Locate the cell with the specified text and output its [X, Y] center coordinate. 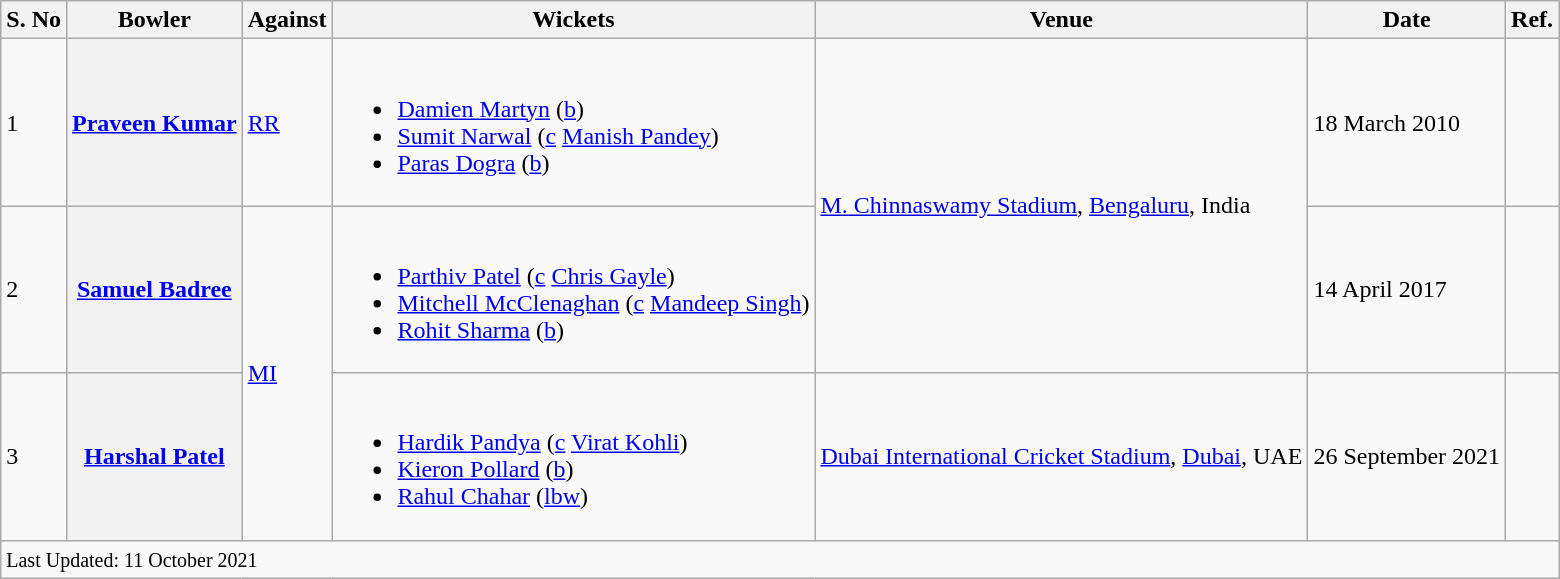
Parthiv Patel (c Chris Gayle)Mitchell McClenaghan (c Mandeep Singh)Rohit Sharma (b) [574, 290]
3 [34, 456]
18 March 2010 [1407, 122]
Last Updated: 11 October 2021 [780, 559]
1 [34, 122]
Hardik Pandya (c Virat Kohli)Kieron Pollard (b)Rahul Chahar (lbw) [574, 456]
2 [34, 290]
Against [287, 20]
Bowler [154, 20]
M. Chinnaswamy Stadium, Bengaluru, India [1062, 206]
Venue [1062, 20]
Praveen Kumar [154, 122]
Samuel Badree [154, 290]
Damien Martyn (b)Sumit Narwal (c Manish Pandey)Paras Dogra (b) [574, 122]
Date [1407, 20]
14 April 2017 [1407, 290]
RR [287, 122]
S. No [34, 20]
26 September 2021 [1407, 456]
Harshal Patel [154, 456]
Dubai International Cricket Stadium, Dubai, UAE [1062, 456]
Ref. [1532, 20]
Wickets [574, 20]
MI [287, 373]
